Detect which cell encompasses the target text, then output its [x, y] center coordinate. 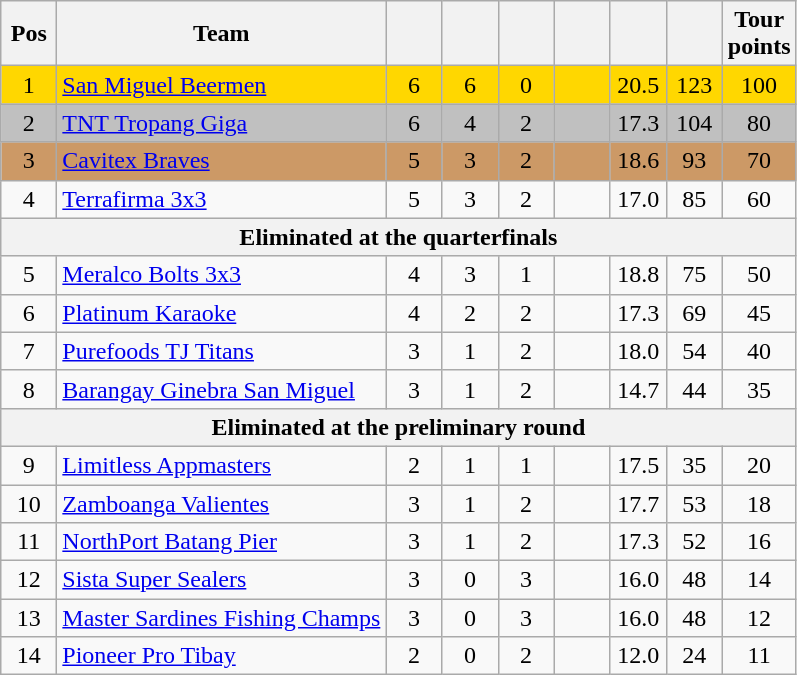
Pos [29, 34]
Terrafirma 3x3 [222, 199]
85 [694, 199]
17.0 [638, 199]
TNT Tropang Giga [222, 123]
44 [694, 389]
17.7 [638, 503]
69 [694, 313]
70 [759, 161]
75 [694, 275]
93 [694, 161]
20 [759, 465]
Barangay Ginebra San Miguel [222, 389]
18 [759, 503]
50 [759, 275]
San Miguel Beermen [222, 85]
40 [759, 351]
60 [759, 199]
Eliminated at the quarterfinals [398, 237]
18.0 [638, 351]
NorthPort Batang Pier [222, 542]
Master Sardines Fishing Champs [222, 618]
18.6 [638, 161]
7 [29, 351]
52 [694, 542]
Cavitex Braves [222, 161]
Pioneer Pro Tibay [222, 656]
12.0 [638, 656]
Meralco Bolts 3x3 [222, 275]
45 [759, 313]
10 [29, 503]
80 [759, 123]
20.5 [638, 85]
Zamboanga Valientes [222, 503]
16 [759, 542]
Tour points [759, 34]
Eliminated at the preliminary round [398, 427]
18.8 [638, 275]
54 [694, 351]
123 [694, 85]
104 [694, 123]
Limitless Appmasters [222, 465]
17.5 [638, 465]
Sista Super Sealers [222, 580]
Platinum Karaoke [222, 313]
100 [759, 85]
9 [29, 465]
13 [29, 618]
Team [222, 34]
53 [694, 503]
24 [694, 656]
Purefoods TJ Titans [222, 351]
8 [29, 389]
14.7 [638, 389]
